Detect which cell encompasses the target text, then output its (X, Y) center coordinate. 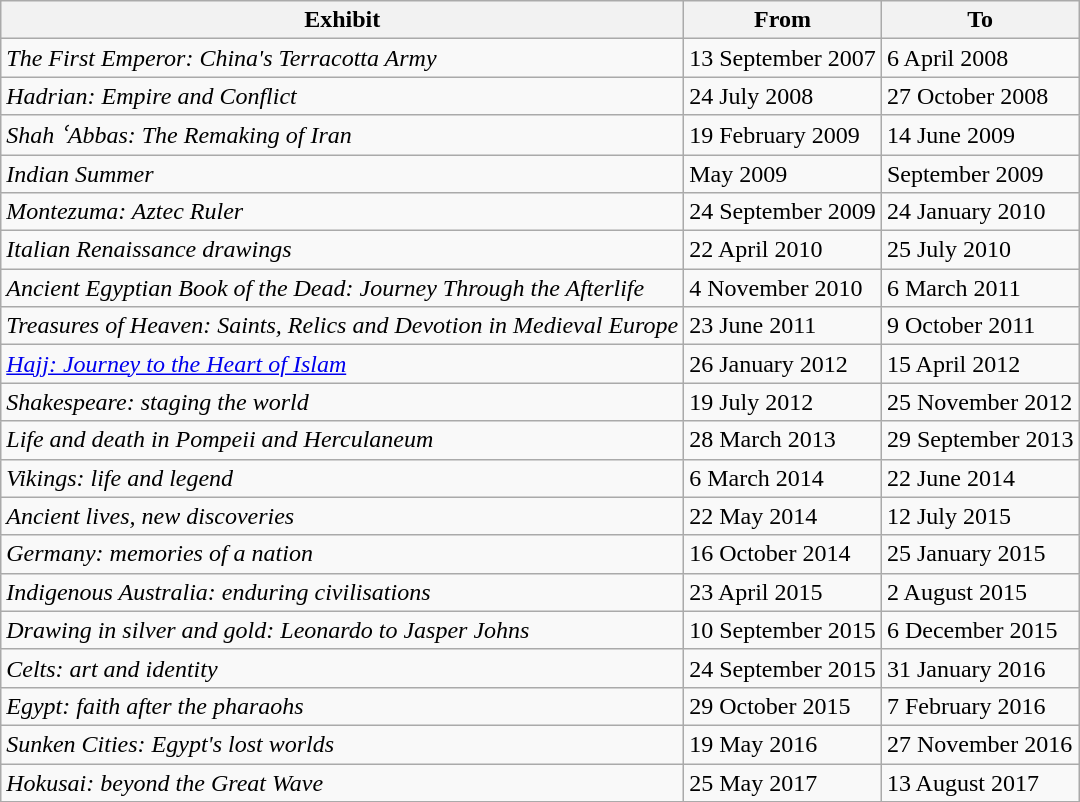
Shakespeare: staging the world (342, 402)
Exhibit (342, 20)
Indigenous Australia: enduring civilisations (342, 592)
24 September 2015 (783, 668)
7 February 2016 (980, 706)
25 July 2010 (980, 250)
Ancient lives, new discoveries (342, 516)
May 2009 (783, 173)
27 October 2008 (980, 96)
6 December 2015 (980, 630)
Shah ʿAbbas: The Remaking of Iran (342, 135)
25 November 2012 (980, 402)
6 April 2008 (980, 58)
Montezuma: Aztec Ruler (342, 212)
24 July 2008 (783, 96)
4 November 2010 (783, 288)
24 January 2010 (980, 212)
14 June 2009 (980, 135)
22 May 2014 (783, 516)
26 January 2012 (783, 364)
25 May 2017 (783, 783)
Drawing in silver and gold: Leonardo to Jasper Johns (342, 630)
Egypt: faith after the pharaohs (342, 706)
Hokusai: beyond the Great Wave (342, 783)
Italian Renaissance drawings (342, 250)
Hajj: Journey to the Heart of Islam (342, 364)
27 November 2016 (980, 744)
28 March 2013 (783, 440)
29 September 2013 (980, 440)
31 January 2016 (980, 668)
19 May 2016 (783, 744)
To (980, 20)
24 September 2009 (783, 212)
13 September 2007 (783, 58)
Sunken Cities: Egypt's lost worlds (342, 744)
The First Emperor: China's Terracotta Army (342, 58)
Ancient Egyptian Book of the Dead: Journey Through the Afterlife (342, 288)
19 July 2012 (783, 402)
29 October 2015 (783, 706)
16 October 2014 (783, 554)
6 March 2014 (783, 478)
22 June 2014 (980, 478)
9 October 2011 (980, 326)
From (783, 20)
25 January 2015 (980, 554)
Treasures of Heaven: Saints, Relics and Devotion in Medieval Europe (342, 326)
Life and death in Pompeii and Herculaneum (342, 440)
6 March 2011 (980, 288)
Celts: art and identity (342, 668)
Germany: memories of a nation (342, 554)
Vikings: life and legend (342, 478)
22 April 2010 (783, 250)
19 February 2009 (783, 135)
10 September 2015 (783, 630)
2 August 2015 (980, 592)
15 April 2012 (980, 364)
Indian Summer (342, 173)
September 2009 (980, 173)
23 April 2015 (783, 592)
23 June 2011 (783, 326)
Hadrian: Empire and Conflict (342, 96)
12 July 2015 (980, 516)
13 August 2017 (980, 783)
